For the text-containing cell, return its midpoint in (X, Y) coordinate format. 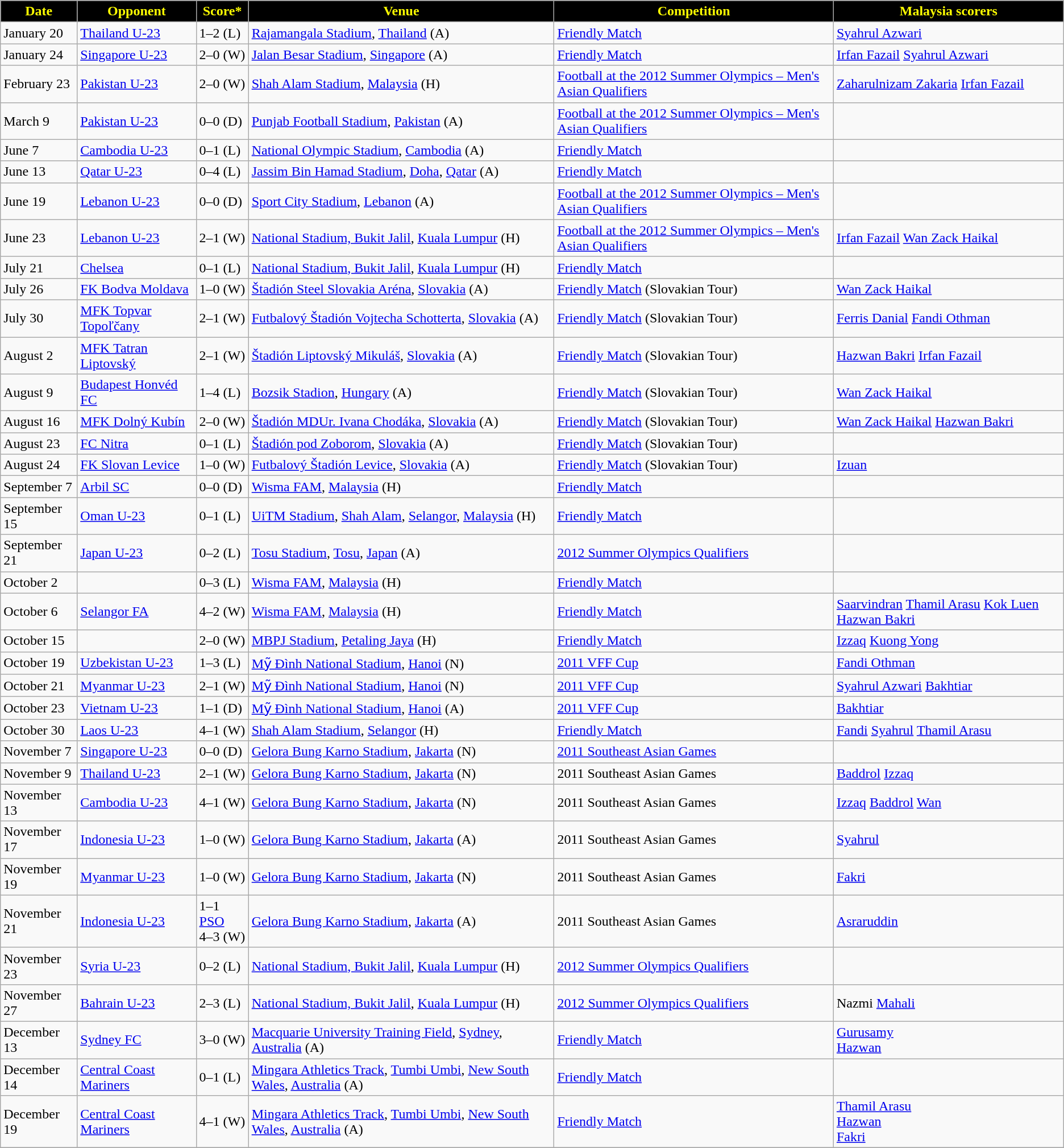
1–1 (D) (222, 708)
Fakri (948, 877)
Štadión pod Zoborom, Slovakia (A) (401, 444)
December 13 (39, 1039)
Futbalový Štadión Levice, Slovakia (A) (401, 465)
Syahrul Azwari (948, 33)
February 23 (39, 84)
August 23 (39, 444)
Izuan (948, 465)
Score* (222, 11)
November 13 (39, 803)
Budapest Honvéd FC (136, 392)
Irfan Fazail Wan Zack Haikal (948, 238)
December 19 (39, 1122)
August 16 (39, 422)
Vietnam U-23 (136, 708)
Rajamangala Stadium, Thailand (A) (401, 33)
0–3 (L) (222, 582)
September 21 (39, 553)
November 27 (39, 1003)
FK Slovan Levice (136, 465)
Štadión Steel Slovakia Aréna, Slovakia (A) (401, 289)
1–4 (L) (222, 392)
Fandi Syahrul Thamil Arasu (948, 730)
October 2 (39, 582)
Saarvindran Thamil Arasu Kok Luen Hazwan Bakri (948, 612)
January 20 (39, 33)
Macquarie University Training Field, Sydney, Australia (A) (401, 1039)
October 15 (39, 641)
1–2 (L) (222, 33)
November 21 (39, 921)
September 15 (39, 516)
FC Nitra (136, 444)
3–0 (W) (222, 1039)
December 14 (39, 1077)
August 24 (39, 465)
Syahrul Azwari Bakhtiar (948, 686)
4–2 (W) (222, 612)
October 23 (39, 708)
Thamil Arasu Hazwan Fakri (948, 1122)
Selangor FA (136, 612)
November 9 (39, 773)
Malaysia scorers (948, 11)
Date (39, 11)
June 13 (39, 172)
Syria U-23 (136, 965)
June 7 (39, 150)
Izzaq Kuong Yong (948, 641)
Gurusamy Hazwan (948, 1039)
March 9 (39, 121)
Irfan Fazail Syahrul Azwari (948, 55)
FK Bodva Moldava (136, 289)
Futbalový Štadión Vojtecha Schotterta, Slovakia (A) (401, 318)
October 19 (39, 663)
October 21 (39, 686)
Competition (694, 11)
MBPJ Stadium, Petaling Jaya (H) (401, 641)
October 30 (39, 730)
Sport City Stadium, Lebanon (A) (401, 201)
UiTM Stadium, Shah Alam, Selangor, Malaysia (H) (401, 516)
Qatar U-23 (136, 172)
August 2 (39, 355)
July 26 (39, 289)
MFK Dolný Kubín (136, 422)
Arbil SC (136, 487)
Asraruddin (948, 921)
Jassim Bin Hamad Stadium, Doha, Qatar (A) (401, 172)
June 23 (39, 238)
Bozsik Stadion, Hungary (A) (401, 392)
Chelsea (136, 267)
Tosu Stadium, Tosu, Japan (A) (401, 553)
Jalan Besar Stadium, Singapore (A) (401, 55)
Punjab Football Stadium, Pakistan (A) (401, 121)
Zaharulnizam Zakaria Irfan Fazail (948, 84)
Štadión Liptovský Mikuláš, Slovakia (A) (401, 355)
Wan Zack Haikal Hazwan Bakri (948, 422)
Uzbekistan U-23 (136, 663)
Sydney FC (136, 1039)
Mỹ Đình National Stadium, Hanoi (A) (401, 708)
October 6 (39, 612)
January 24 (39, 55)
November 19 (39, 877)
Bakhtiar (948, 708)
National Olympic Stadium, Cambodia (A) (401, 150)
Štadión MDUr. Ivana Chodáka, Slovakia (A) (401, 422)
November 7 (39, 752)
Laos U-23 (136, 730)
Izzaq Baddrol Wan (948, 803)
Syahrul (948, 839)
Opponent (136, 11)
November 23 (39, 965)
Oman U-23 (136, 516)
Shah Alam Stadium, Selangor (H) (401, 730)
Shah Alam Stadium, Malaysia (H) (401, 84)
June 19 (39, 201)
July 30 (39, 318)
0–4 (L) (222, 172)
Hazwan Bakri Irfan Fazail (948, 355)
Baddrol Izzaq (948, 773)
November 17 (39, 839)
2–3 (L) (222, 1003)
August 9 (39, 392)
1–3 (L) (222, 663)
Nazmi Mahali (948, 1003)
September 7 (39, 487)
July 21 (39, 267)
MFK Tatran Liptovský (136, 355)
Venue (401, 11)
Fandi Othman (948, 663)
Bahrain U-23 (136, 1003)
1–1 PSO 4–3 (W) (222, 921)
Japan U-23 (136, 553)
MFK Topvar Topoľčany (136, 318)
Ferris Danial Fandi Othman (948, 318)
